From the cell containing the given text, extract its center point as (x, y) coordinate. 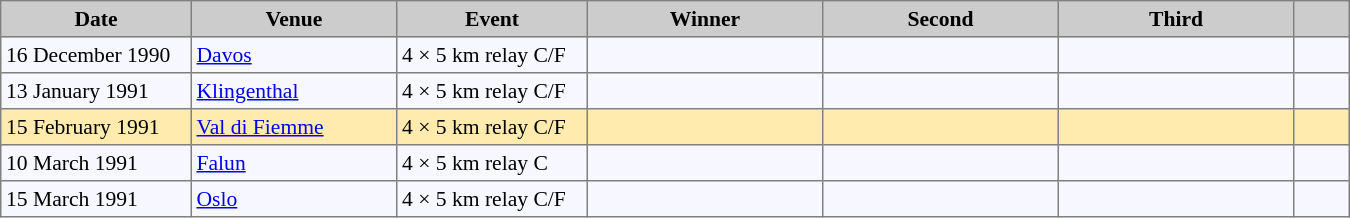
Falun (294, 163)
Venue (294, 19)
16 December 1990 (96, 55)
Third (1176, 19)
15 February 1991 (96, 127)
Date (96, 19)
Winner (705, 19)
13 January 1991 (96, 91)
15 March 1991 (96, 199)
Second (941, 19)
4 × 5 km relay C (492, 163)
Davos (294, 55)
Klingenthal (294, 91)
Event (492, 19)
Oslo (294, 199)
10 March 1991 (96, 163)
Val di Fiemme (294, 127)
